Pinpoint the cell where the given text exists, returning its [X, Y] midpoint coordinate. 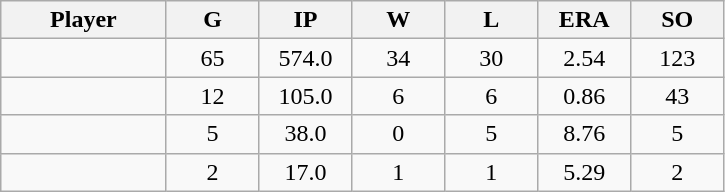
17.0 [306, 172]
12 [212, 96]
SO [678, 20]
0.86 [584, 96]
G [212, 20]
30 [492, 58]
Player [84, 20]
8.76 [584, 134]
5.29 [584, 172]
L [492, 20]
38.0 [306, 134]
ERA [584, 20]
0 [398, 134]
123 [678, 58]
2.54 [584, 58]
43 [678, 96]
105.0 [306, 96]
W [398, 20]
34 [398, 58]
574.0 [306, 58]
65 [212, 58]
IP [306, 20]
